Return the [x, y] coordinate for the center point of the cell that contains the specified text.  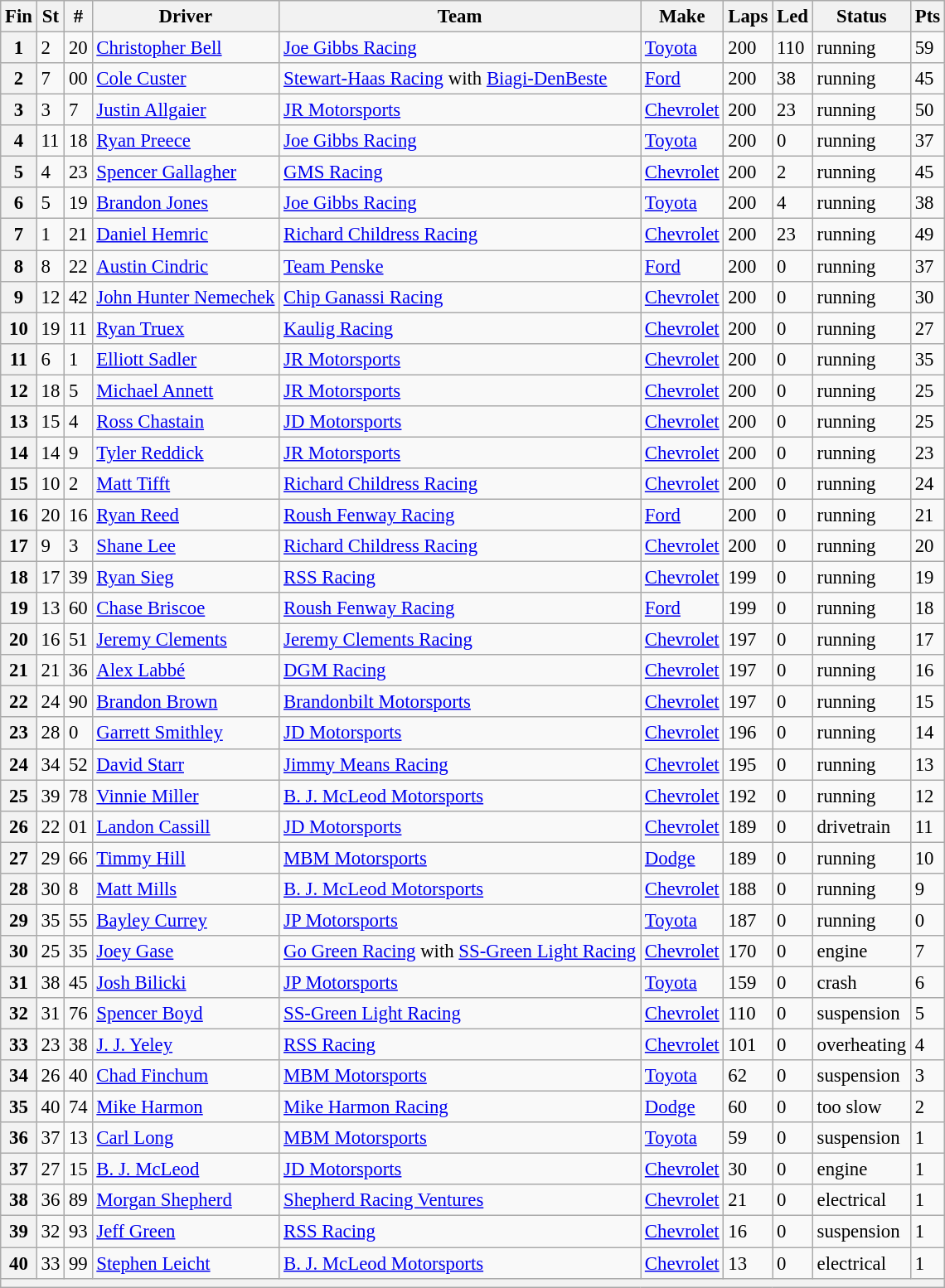
Tyler Reddick [186, 453]
Elliott Sadler [186, 359]
Matt Mills [186, 889]
Led [792, 17]
Jeremy Clements [186, 640]
51 [78, 640]
Shepherd Racing Ventures [460, 1201]
Pts [927, 17]
B. J. McLeod [186, 1169]
Ross Chastain [186, 422]
David Starr [186, 764]
Ryan Sieg [186, 578]
DGM Racing [460, 671]
Cole Custer [186, 79]
Vinnie Miller [186, 796]
Spencer Boyd [186, 1014]
Timmy Hill [186, 858]
Kaulig Racing [460, 328]
Chad Finchum [186, 1076]
66 [78, 858]
159 [748, 982]
01 [78, 826]
Morgan Shepherd [186, 1201]
SS-Green Light Racing [460, 1014]
Christopher Bell [186, 48]
101 [748, 1045]
Landon Cassill [186, 826]
Ryan Truex [186, 328]
Fin [19, 17]
170 [748, 951]
Driver [186, 17]
Jeremy Clements Racing [460, 640]
93 [78, 1232]
192 [748, 796]
188 [748, 889]
Jeff Green [186, 1232]
Mike Harmon Racing [460, 1107]
78 [78, 796]
Brandonbilt Motorsports [460, 702]
Team [460, 17]
Stephen Leicht [186, 1263]
St [50, 17]
Austin Cindric [186, 266]
Make [682, 17]
Bayley Currey [186, 920]
Brandon Jones [186, 203]
crash [861, 982]
GMS Racing [460, 172]
Stewart-Haas Racing with Biagi-DenBeste [460, 79]
Justin Allgaier [186, 110]
Shane Lee [186, 546]
Carl Long [186, 1138]
Brandon Brown [186, 702]
49 [927, 235]
Daniel Hemric [186, 235]
195 [748, 764]
Chip Ganassi Racing [460, 297]
Alex Labbé [186, 671]
196 [748, 734]
Matt Tifft [186, 484]
Laps [748, 17]
89 [78, 1201]
Michael Annett [186, 390]
Mike Harmon [186, 1107]
55 [78, 920]
187 [748, 920]
Ryan Reed [186, 515]
too slow [861, 1107]
# [78, 17]
Joey Gase [186, 951]
overheating [861, 1045]
Chase Briscoe [186, 608]
50 [927, 110]
74 [78, 1107]
Status [861, 17]
Jimmy Means Racing [460, 764]
J. J. Yeley [186, 1045]
Garrett Smithley [186, 734]
Team Penske [460, 266]
76 [78, 1014]
90 [78, 702]
Josh Bilicki [186, 982]
99 [78, 1263]
42 [78, 297]
Ryan Preece [186, 141]
52 [78, 764]
Go Green Racing with SS-Green Light Racing [460, 951]
00 [78, 79]
Spencer Gallagher [186, 172]
62 [748, 1076]
John Hunter Nemechek [186, 297]
drivetrain [861, 826]
